Locate the cell with the specified text and output its [x, y] center coordinate. 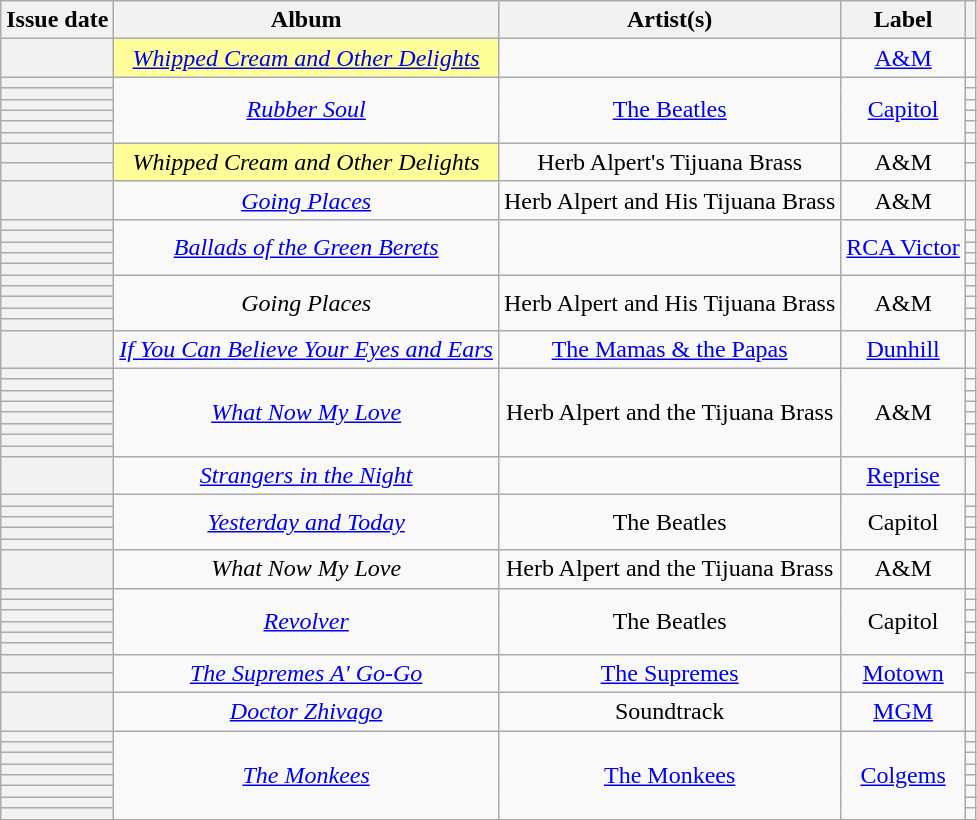
Label [904, 20]
The Supremes [669, 673]
Issue date [58, 20]
Artist(s) [669, 20]
Rubber Soul [306, 110]
Dunhill [904, 349]
Ballads of the Green Berets [306, 246]
Doctor Zhivago [306, 711]
Colgems [904, 774]
Strangers in the Night [306, 476]
The Mamas & the Papas [669, 349]
Album [306, 20]
MGM [904, 711]
The Supremes A' Go-Go [306, 673]
Yesterday and Today [306, 522]
Motown [904, 673]
Soundtrack [669, 711]
Herb Alpert's Tijuana Brass [669, 162]
Reprise [904, 476]
Revolver [306, 621]
If You Can Believe Your Eyes and Ears [306, 349]
RCA Victor [904, 246]
